Provide the (x, y) coordinate of the cell's center where the given text is located.  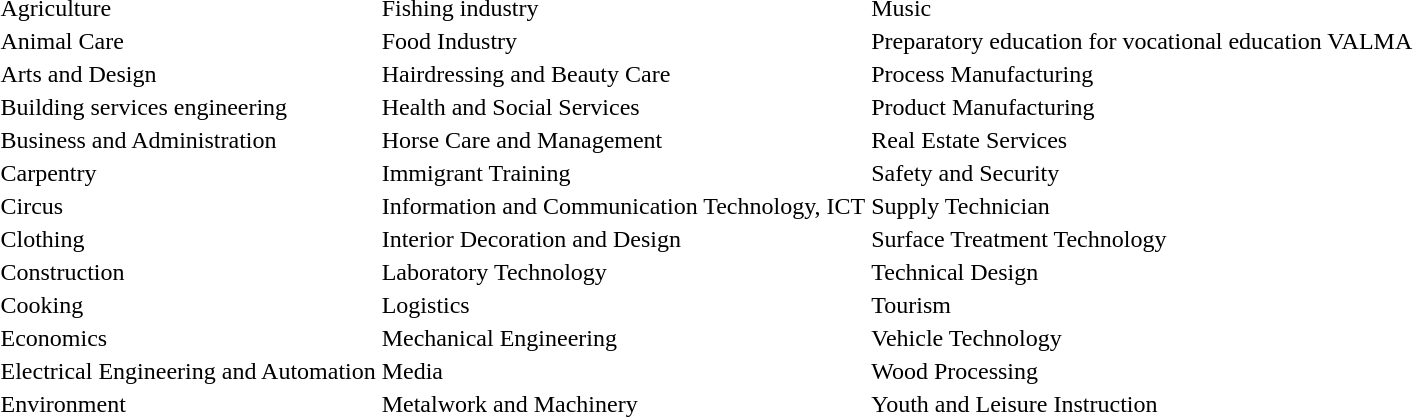
Media (624, 371)
Immigrant Training (624, 173)
Hairdressing and Beauty Care (624, 74)
Laboratory Technology (624, 272)
Mechanical Engineering (624, 338)
Horse Care and Management (624, 140)
Interior Decoration and Design (624, 239)
Health and Social Services (624, 107)
Logistics (624, 305)
Information and Communication Technology, ICT (624, 206)
Food Industry (624, 41)
